Pinpoint the cell where the given text exists, returning its [x, y] midpoint coordinate. 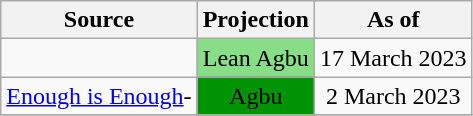
Projection [256, 20]
Lean Agbu [256, 58]
Source [99, 20]
2 March 2023 [393, 96]
Agbu [256, 96]
As of [393, 20]
17 March 2023 [393, 58]
Enough is Enough- [99, 96]
